Determine the (x, y) coordinate at the center of the cell enclosing the given text.  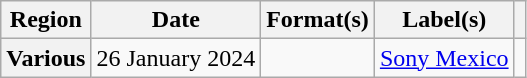
Format(s) (318, 20)
Region (46, 20)
Various (46, 58)
Sony Mexico (444, 58)
26 January 2024 (176, 58)
Date (176, 20)
Label(s) (444, 20)
